For the text-containing cell, return its midpoint in (X, Y) coordinate format. 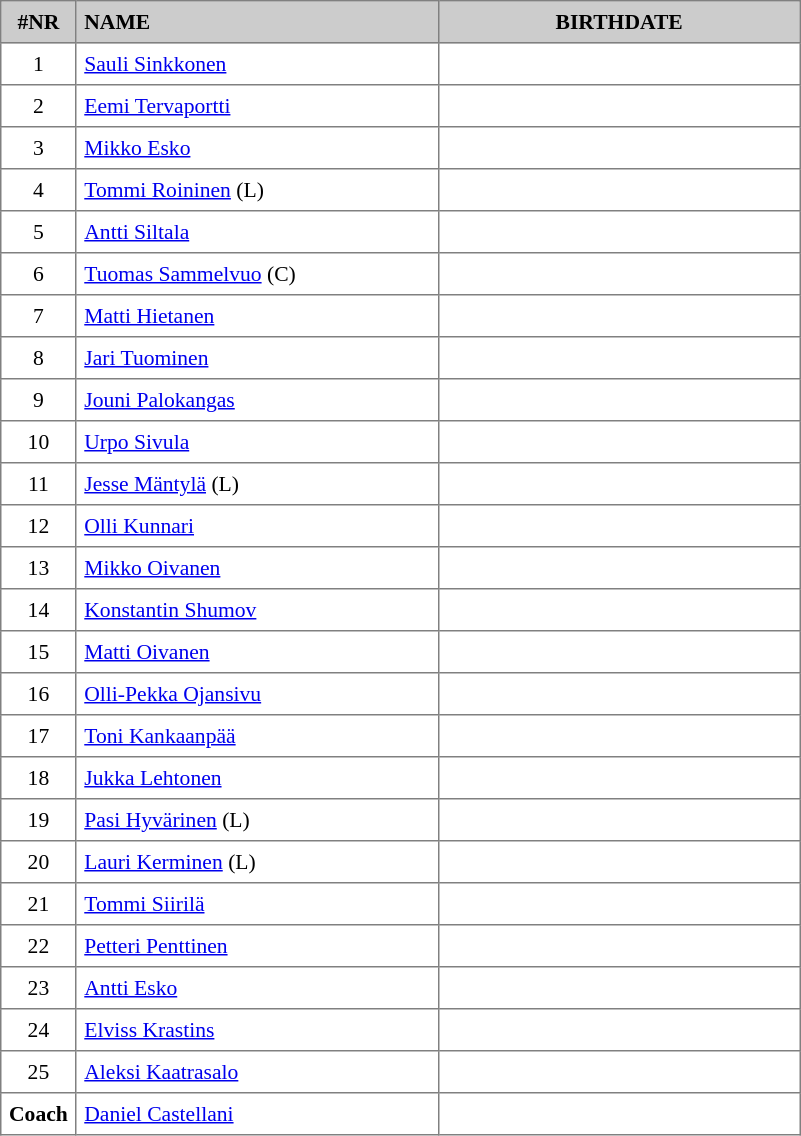
Daniel Castellani (257, 1114)
Antti Siltala (257, 232)
17 (38, 736)
Lauri Kerminen (L) (257, 862)
Urpo Sivula (257, 442)
15 (38, 652)
2 (38, 106)
Petteri Penttinen (257, 946)
Jesse Mäntylä (L) (257, 484)
20 (38, 862)
18 (38, 778)
Olli Kunnari (257, 526)
Aleksi Kaatrasalo (257, 1072)
13 (38, 568)
BIRTHDATE (619, 22)
24 (38, 1030)
22 (38, 946)
8 (38, 358)
6 (38, 274)
Matti Hietanen (257, 316)
NAME (257, 22)
Konstantin Shumov (257, 610)
10 (38, 442)
Mikko Oivanen (257, 568)
3 (38, 148)
19 (38, 820)
9 (38, 400)
Elviss Krastins (257, 1030)
11 (38, 484)
Matti Oivanen (257, 652)
Coach (38, 1114)
7 (38, 316)
4 (38, 190)
25 (38, 1072)
21 (38, 904)
Toni Kankaanpää (257, 736)
23 (38, 988)
Pasi Hyvärinen (L) (257, 820)
Jouni Palokangas (257, 400)
Tommi Roininen (L) (257, 190)
Sauli Sinkkonen (257, 64)
12 (38, 526)
Tommi Siirilä (257, 904)
1 (38, 64)
Mikko Esko (257, 148)
Jari Tuominen (257, 358)
Eemi Tervaportti (257, 106)
Olli-Pekka Ojansivu (257, 694)
5 (38, 232)
16 (38, 694)
Jukka Lehtonen (257, 778)
#NR (38, 22)
Antti Esko (257, 988)
Tuomas Sammelvuo (C) (257, 274)
14 (38, 610)
